Return [X, Y] of the center of cell containing provided text 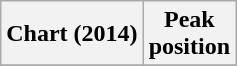
Peakposition [189, 34]
Chart (2014) [72, 34]
